Return the (x, y) coordinate for the center point of the cell that contains the specified text.  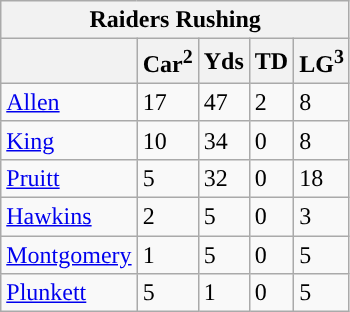
Allen (69, 102)
32 (224, 178)
34 (224, 140)
Raiders Rushing (176, 20)
Montgomery (69, 255)
3 (322, 217)
Yds (224, 62)
Car2 (168, 62)
17 (168, 102)
TD (271, 62)
LG3 (322, 62)
Plunkett (69, 293)
18 (322, 178)
47 (224, 102)
Hawkins (69, 217)
King (69, 140)
Pruitt (69, 178)
10 (168, 140)
